Capture the cell that displays the provided text and extract its [x, y] central coordinate. 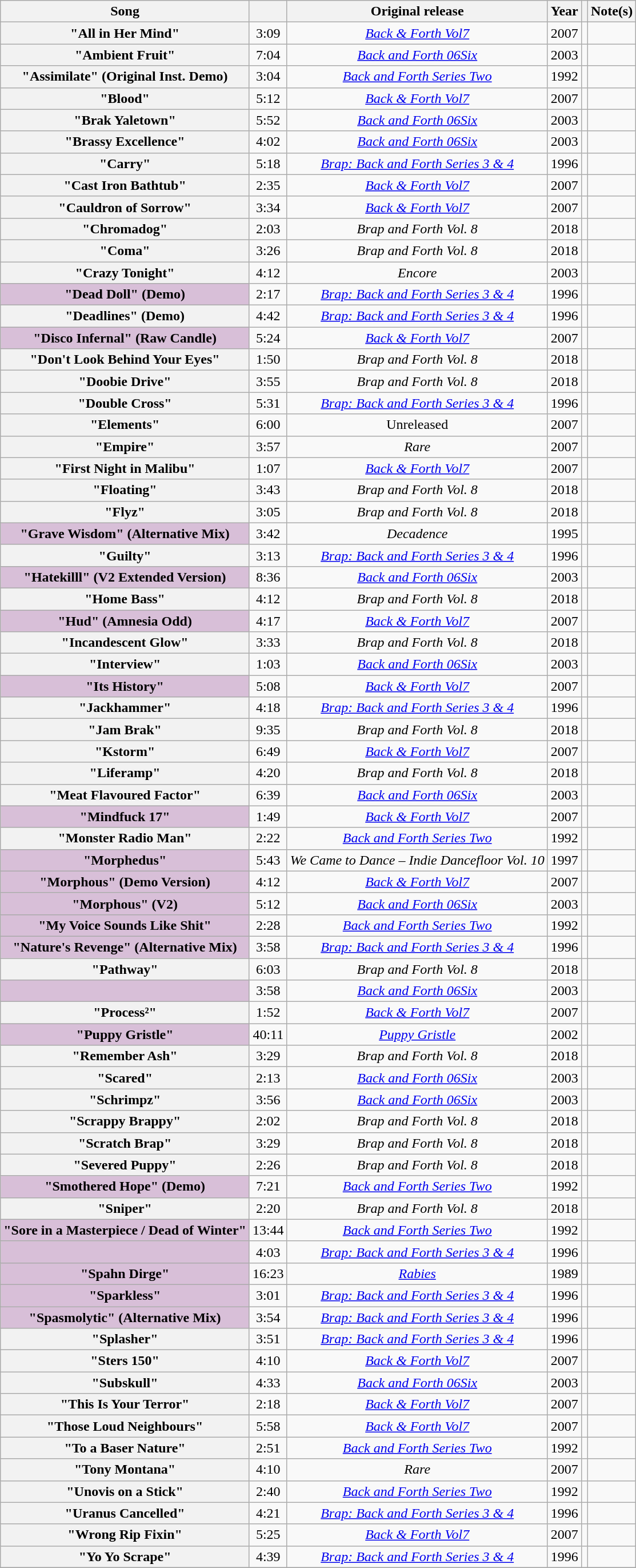
5:52 [268, 120]
"Morphedus" [125, 860]
"Morphous" (V2) [125, 904]
3:42 [268, 534]
4:17 [268, 620]
5:24 [268, 338]
3:56 [268, 1100]
"Process²" [125, 1013]
4:42 [268, 316]
3:57 [268, 447]
5:25 [268, 1535]
2:35 [268, 185]
3:34 [268, 207]
2:17 [268, 295]
1997 [565, 860]
"To a Baser Nature" [125, 1448]
"Cauldron of Sorrow" [125, 207]
"Unovis on a Stick" [125, 1491]
"Carry" [125, 164]
"Coma" [125, 250]
2:51 [268, 1448]
1:03 [268, 664]
Song [125, 11]
"Hatekilll" (V2 Extended Version) [125, 577]
16:23 [268, 1273]
"Remember Ash" [125, 1056]
"Yo Yo Scrape" [125, 1557]
2002 [565, 1034]
3:55 [268, 381]
1:50 [268, 360]
"Jam Brak" [125, 730]
5:43 [268, 860]
"Its History" [125, 686]
"Kstorm" [125, 751]
"Meat Flavoured Factor" [125, 795]
"Assimilate" (Original Inst. Demo) [125, 77]
6:39 [268, 795]
1:07 [268, 468]
1995 [565, 534]
3:51 [268, 1339]
"My Voice Sounds Like Shit" [125, 925]
"Spasmolytic" (Alternative Mix) [125, 1317]
4:02 [268, 142]
1989 [565, 1273]
13:44 [268, 1230]
3:43 [268, 490]
4:39 [268, 1557]
5:08 [268, 686]
"Flyz" [125, 512]
6:03 [268, 969]
3:26 [268, 250]
"All in Her Mind" [125, 33]
Decadence [417, 534]
2:40 [268, 1491]
3:05 [268, 512]
"Empire" [125, 447]
"Sore in a Masterpiece / Dead of Winter" [125, 1230]
"This Is Your Terror" [125, 1404]
"Tony Montana" [125, 1470]
1:52 [268, 1013]
"Severed Puppy" [125, 1165]
"Disco Infernal" (Raw Candle) [125, 338]
"Deadlines" (Demo) [125, 316]
Unreleased [417, 425]
"Crazy Tonight" [125, 273]
7:21 [268, 1187]
2:02 [268, 1121]
6:49 [268, 751]
We Came to Dance – Indie Dancefloor Vol. 10 [417, 860]
"Elements" [125, 425]
"Jackhammer" [125, 708]
2:03 [268, 229]
"Sters 150" [125, 1361]
"Mindfuck 17" [125, 817]
"Pathway" [125, 969]
"Scrappy Brappy" [125, 1121]
9:35 [268, 730]
"Splasher" [125, 1339]
4:03 [268, 1252]
"Ambient Fruit" [125, 55]
3:33 [268, 643]
"Liferamp" [125, 773]
"Smothered Hope" (Demo) [125, 1187]
"Sniper" [125, 1208]
8:36 [268, 577]
"Dead Doll" (Demo) [125, 295]
"Those Loud Neighbours" [125, 1426]
"Brak Yaletown" [125, 120]
"Wrong Rip Fixin" [125, 1535]
"Hud" (Amnesia Odd) [125, 620]
5:58 [268, 1426]
4:18 [268, 708]
1:49 [268, 817]
"Puppy Gristle" [125, 1034]
3:09 [268, 33]
"Cast Iron Bathtub" [125, 185]
2:26 [268, 1165]
"Uranus Cancelled" [125, 1513]
"Scared" [125, 1078]
"Schrimpz" [125, 1100]
"Blood" [125, 98]
3:54 [268, 1317]
"Subskull" [125, 1383]
5:31 [268, 403]
3:13 [268, 555]
3:04 [268, 77]
"Monster Radio Man" [125, 838]
"Home Bass" [125, 599]
6:00 [268, 425]
40:11 [268, 1034]
"Sparkless" [125, 1295]
"Grave Wisdom" (Alternative Mix) [125, 534]
Encore [417, 273]
"Interview" [125, 664]
2:13 [268, 1078]
"Nature's Revenge" (Alternative Mix) [125, 947]
Original release [417, 11]
2:28 [268, 925]
"Floating" [125, 490]
Year [565, 11]
5:18 [268, 164]
"Morphous" (Demo Version) [125, 882]
2:18 [268, 1404]
"Doobie Drive" [125, 381]
4:21 [268, 1513]
"Double Cross" [125, 403]
7:04 [268, 55]
"Scratch Brap" [125, 1143]
2:20 [268, 1208]
"Brassy Excellence" [125, 142]
"Chromadog" [125, 229]
"Spahn Dirge" [125, 1273]
Rabies [417, 1273]
"First Night in Malibu" [125, 468]
"Don't Look Behind Your Eyes" [125, 360]
Puppy Gristle [417, 1034]
2:22 [268, 838]
4:33 [268, 1383]
"Guilty" [125, 555]
3:01 [268, 1295]
Note(s) [611, 11]
"Incandescent Glow" [125, 643]
4:20 [268, 773]
